Return the [x, y] coordinate for the center point of the cell that contains the specified text.  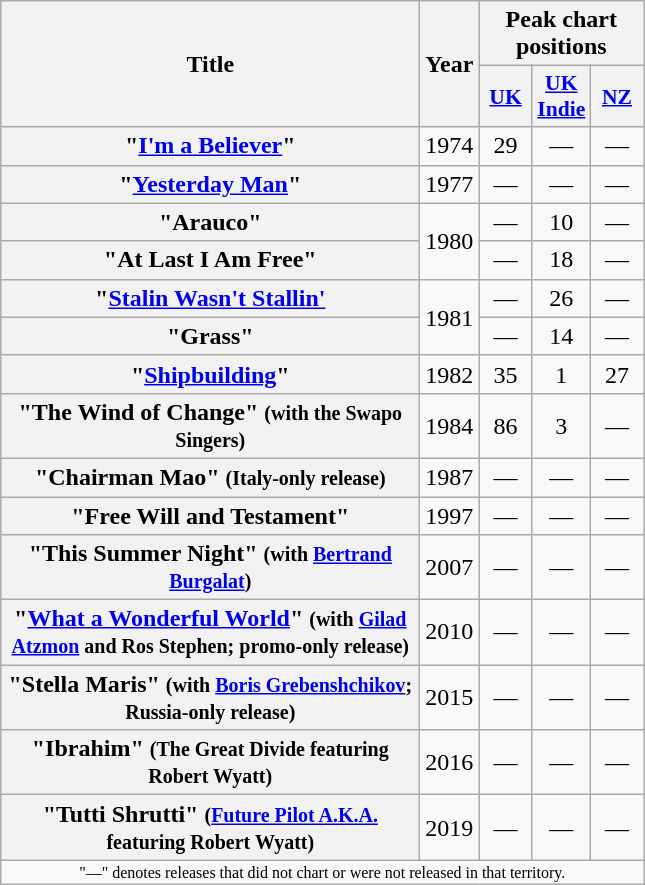
1980 [450, 241]
"—" denotes releases that did not chart or were not released in that territory. [322, 872]
1981 [450, 317]
Peak chart positions [562, 34]
"Stalin Wasn't Stallin' [210, 298]
2016 [450, 762]
"Stella Maris" (with Boris Grebenshchikov; Russia-only release) [210, 698]
1 [561, 374]
"What a Wonderful World" (with Gilad Atzmon and Ros Stephen; promo-only release) [210, 632]
"I'm a Believer" [210, 146]
"Ibrahim" (The Great Divide featuring Robert Wyatt) [210, 762]
2015 [450, 698]
1984 [450, 426]
"Free Will and Testament" [210, 515]
"The Wind of Change" (with the Swapo Singers) [210, 426]
2010 [450, 632]
3 [561, 426]
14 [561, 336]
1997 [450, 515]
NZ [616, 96]
"Tutti Shrutti" (Future Pilot A.K.A. featuring Robert Wyatt) [210, 828]
1987 [450, 477]
"Shipbuilding" [210, 374]
2019 [450, 828]
"This Summer Night" (with Bertrand Burgalat) [210, 568]
Title [210, 64]
35 [506, 374]
"Chairman Mao" (Italy-only release) [210, 477]
29 [506, 146]
2007 [450, 568]
1974 [450, 146]
26 [561, 298]
"Arauco" [210, 222]
"At Last I Am Free" [210, 260]
"Grass" [210, 336]
27 [616, 374]
Year [450, 64]
18 [561, 260]
10 [561, 222]
UK [506, 96]
86 [506, 426]
"Yesterday Man" [210, 184]
1982 [450, 374]
1977 [450, 184]
UKIndie [561, 96]
